Extract the [x, y] coordinate from the center of the cell holding the provided text.  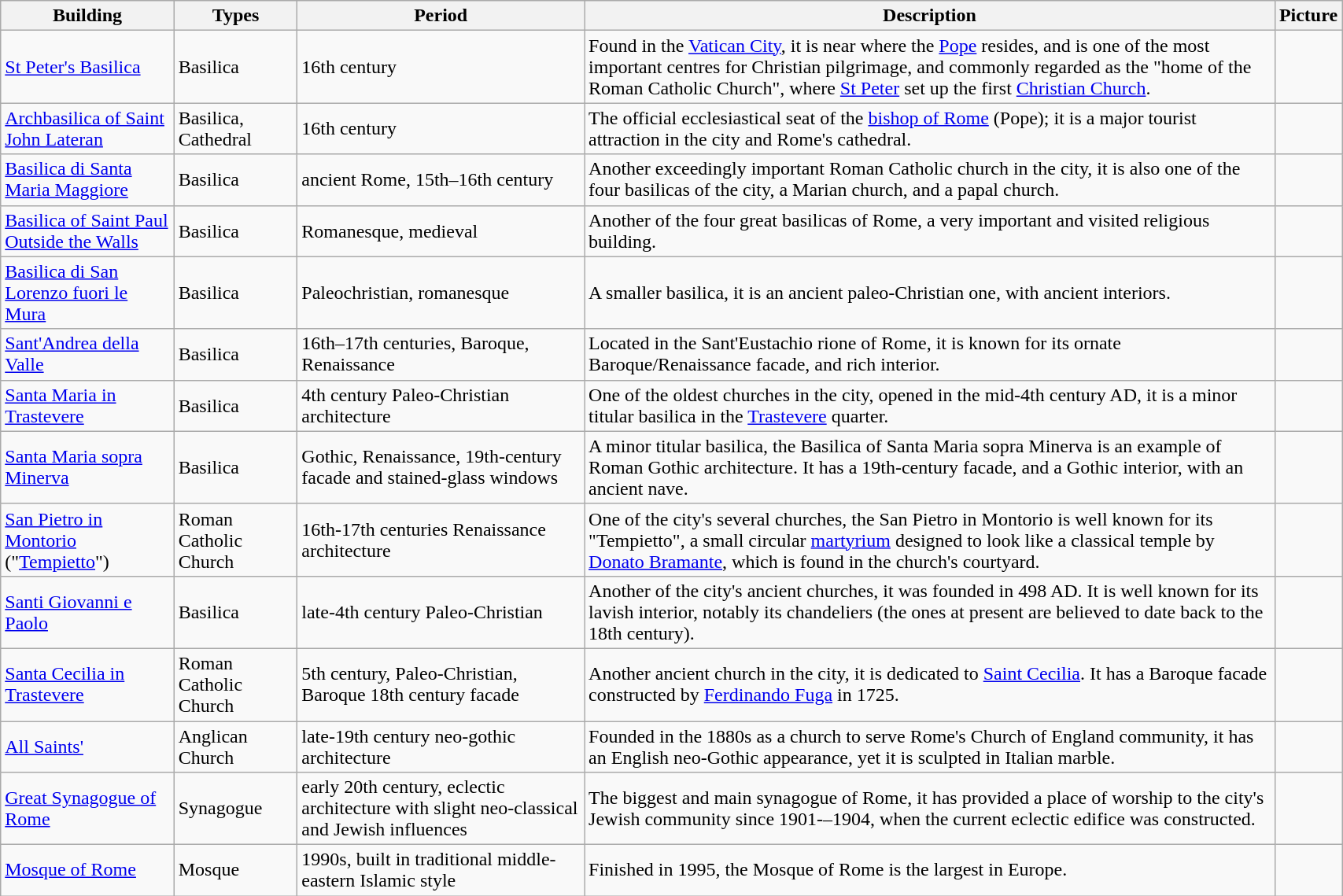
Period [441, 16]
Picture [1308, 16]
Mosque of Rome [87, 870]
late-4th century Paleo-Christian [441, 612]
Anglican Church [236, 746]
Basilica di San Lorenzo fuori le Mura [87, 293]
A smaller basilica, it is an ancient paleo-Christian one, with ancient interiors. [930, 293]
Santa Cecilia in Trastevere [87, 684]
Description [930, 16]
Basilica di Santa Maria Maggiore [87, 179]
Another ancient church in the city, it is dedicated to Saint Cecilia. It has a Baroque facade constructed by Ferdinando Fuga in 1725. [930, 684]
1990s, built in traditional middle-eastern Islamic style [441, 870]
Santa Maria in Trastevere [87, 406]
4th century Paleo-Christian architecture [441, 406]
5th century, Paleo-Christian, Baroque 18th century facade [441, 684]
Great Synagogue of Rome [87, 809]
Building [87, 16]
St Peter's Basilica [87, 67]
Located in the Sant'Eustachio rione of Rome, it is known for its ornate Baroque/Renaissance facade, and rich interior. [930, 354]
Santa Maria sopra Minerva [87, 467]
Another of the four great basilicas of Rome, a very important and visited religious building. [930, 231]
One of the oldest churches in the city, opened in the mid-4th century AD, it is a minor titular basilica in the Trastevere quarter. [930, 406]
16th-17th centuries Renaissance architecture [441, 540]
Sant'Andrea della Valle [87, 354]
Mosque [236, 870]
Archbasilica of Saint John Lateran [87, 129]
Paleochristian, romanesque [441, 293]
ancient Rome, 15th–16th century [441, 179]
Basilica, Cathedral [236, 129]
All Saints' [87, 746]
The official ecclesiastical seat of the bishop of Rome (Pope); it is a major tourist attraction in the city and Rome's cathedral. [930, 129]
Finished in 1995, the Mosque of Rome is the largest in Europe. [930, 870]
Basilica of Saint Paul Outside the Walls [87, 231]
early 20th century, eclectic architecture with slight neo-classical and Jewish influences [441, 809]
Gothic, Renaissance, 19th-century facade and stained-glass windows [441, 467]
late-19th century neo-gothic architecture [441, 746]
Types [236, 16]
San Pietro in Montorio ("Tempietto") [87, 540]
Romanesque, medieval [441, 231]
Santi Giovanni e Paolo [87, 612]
Synagogue [236, 809]
16th–17th centuries, Baroque, Renaissance [441, 354]
